Pinpoint the cell where the given text exists, returning its [X, Y] midpoint coordinate. 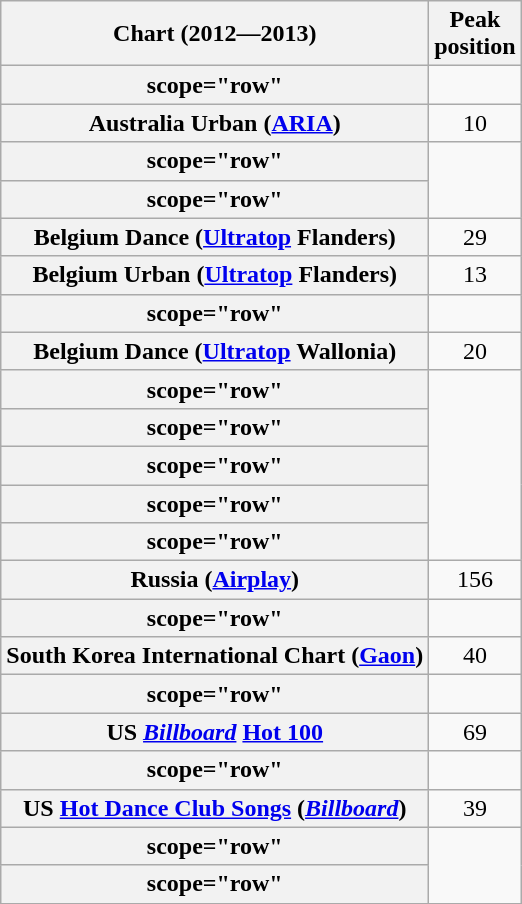
20 [475, 351]
29 [475, 237]
Peakposition [475, 34]
Belgium Dance (Ultratop Wallonia) [215, 351]
US Billboard Hot 100 [215, 732]
Belgium Urban (Ultratop Flanders) [215, 275]
US Hot Dance Club Songs (Billboard) [215, 808]
South Korea International Chart (Gaon) [215, 656]
Australia Urban (ARIA) [215, 123]
69 [475, 732]
10 [475, 123]
Chart (2012—2013) [215, 34]
13 [475, 275]
39 [475, 808]
156 [475, 580]
Belgium Dance (Ultratop Flanders) [215, 237]
Russia (Airplay) [215, 580]
40 [475, 656]
